Scan for the cell matching the given text and deliver its (X, Y) coordinate at center. 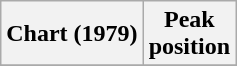
Chart (1979) (72, 34)
Peakposition (189, 34)
